Pinpoint the cell where the given text exists, returning its (X, Y) midpoint coordinate. 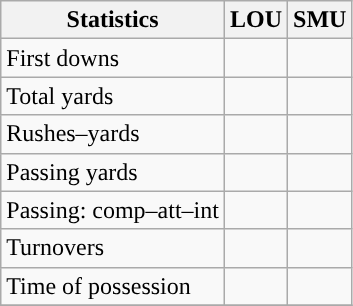
Turnovers (113, 248)
Rushes–yards (113, 134)
Passing: comp–att–int (113, 210)
Time of possession (113, 286)
Passing yards (113, 172)
SMU (320, 20)
Total yards (113, 96)
Statistics (113, 20)
First downs (113, 58)
LOU (256, 20)
